For the text-containing cell, return its midpoint in (X, Y) coordinate format. 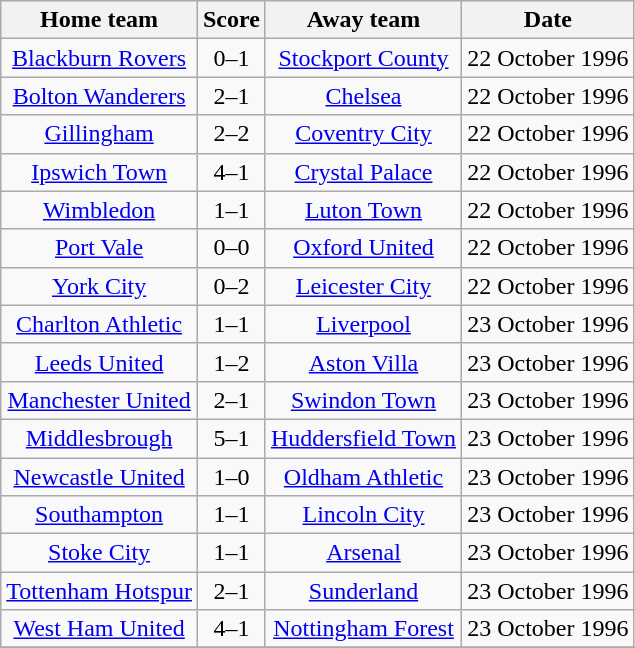
2–2 (231, 134)
Blackburn Rovers (100, 58)
Charlton Athletic (100, 324)
1–2 (231, 362)
0–1 (231, 58)
York City (100, 286)
Gillingham (100, 134)
Manchester United (100, 400)
Date (548, 20)
Lincoln City (363, 515)
Middlesbrough (100, 438)
Arsenal (363, 553)
Tottenham Hotspur (100, 591)
Stoke City (100, 553)
Home team (100, 20)
Aston Villa (363, 362)
Wimbledon (100, 210)
West Ham United (100, 629)
Southampton (100, 515)
Crystal Palace (363, 172)
Sunderland (363, 591)
Leeds United (100, 362)
Oxford United (363, 248)
Huddersfield Town (363, 438)
Newcastle United (100, 477)
Chelsea (363, 96)
Oldham Athletic (363, 477)
5–1 (231, 438)
Bolton Wanderers (100, 96)
Nottingham Forest (363, 629)
Swindon Town (363, 400)
Luton Town (363, 210)
Port Vale (100, 248)
Liverpool (363, 324)
Away team (363, 20)
Ipswich Town (100, 172)
0–2 (231, 286)
Score (231, 20)
Coventry City (363, 134)
Leicester City (363, 286)
0–0 (231, 248)
1–0 (231, 477)
Stockport County (363, 58)
